Return the [x, y] coordinate for the center point of the cell that contains the specified text.  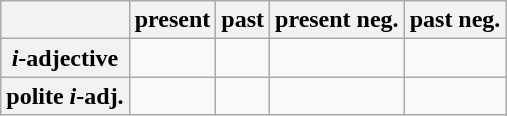
past neg. [455, 20]
polite i-adj. [65, 96]
i-adjective [65, 58]
present neg. [338, 20]
present [172, 20]
past [243, 20]
